Detect which cell encompasses the target text, then output its (X, Y) center coordinate. 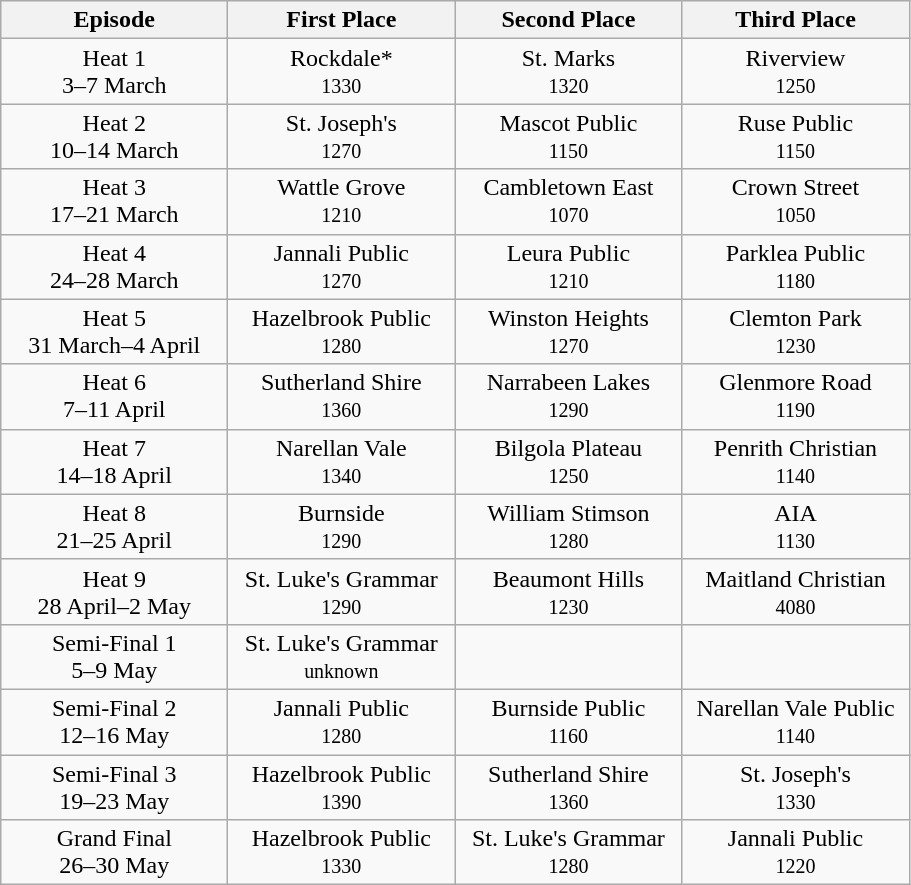
Heat 714–18 April (114, 462)
Heat 210–14 March (114, 136)
Heat 821–25 April (114, 526)
Burnside Public1160 (568, 722)
Riverview1250 (796, 72)
Heat 531 March–4 April (114, 332)
Mascot Public1150 (568, 136)
Grand Final26–30 May (114, 852)
Hazelbrook Public1390 (342, 786)
Jannali Public1270 (342, 266)
Winston Heights1270 (568, 332)
Heat 317–21 March (114, 202)
Heat 928 April–2 May (114, 592)
Leura Public1210 (568, 266)
AIA1130 (796, 526)
Semi-Final 319–23 May (114, 786)
St. Luke's Grammarunknown (342, 656)
Maitland Christian4080 (796, 592)
Hazelbrook Public1330 (342, 852)
Heat 424–28 March (114, 266)
Parklea Public1180 (796, 266)
Semi-Final 15–9 May (114, 656)
Glenmore Road1190 (796, 396)
Jannali Public1220 (796, 852)
Jannali Public1280 (342, 722)
William Stimson1280 (568, 526)
Crown Street1050 (796, 202)
Wattle Grove1210 (342, 202)
Second Place (568, 20)
First Place (342, 20)
St. Marks1320 (568, 72)
Cambletown East1070 (568, 202)
Narrabeen Lakes1290 (568, 396)
Rockdale*1330 (342, 72)
Episode (114, 20)
Semi-Final 212–16 May (114, 722)
Heat 13–7 March (114, 72)
Hazelbrook Public1280 (342, 332)
Narellan Vale Public1140 (796, 722)
St. Luke's Grammar1290 (342, 592)
St. Luke's Grammar1280 (568, 852)
Narellan Vale1340 (342, 462)
Ruse Public1150 (796, 136)
Heat 67–11 April (114, 396)
Beaumont Hills1230 (568, 592)
St. Joseph's1270 (342, 136)
Third Place (796, 20)
Burnside1290 (342, 526)
Penrith Christian1140 (796, 462)
Clemton Park1230 (796, 332)
St. Joseph's1330 (796, 786)
Bilgola Plateau1250 (568, 462)
